From the cell containing the given text, extract its center point as [x, y] coordinate. 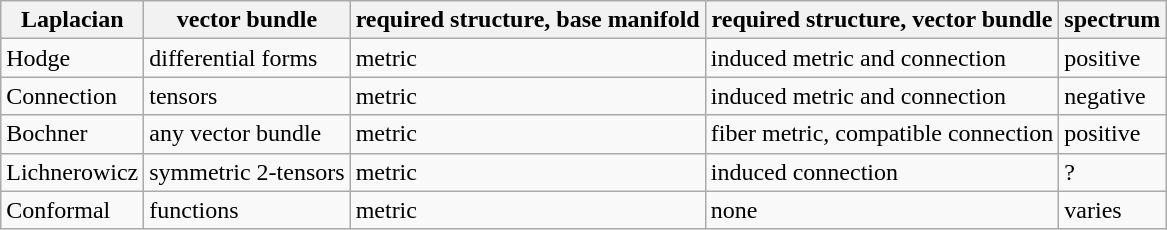
symmetric 2-tensors [247, 172]
varies [1112, 210]
vector bundle [247, 20]
any vector bundle [247, 134]
negative [1112, 96]
required structure, vector bundle [882, 20]
fiber metric, compatible connection [882, 134]
tensors [247, 96]
Lichnerowicz [72, 172]
Hodge [72, 58]
induced connection [882, 172]
Connection [72, 96]
? [1112, 172]
none [882, 210]
required structure, base manifold [528, 20]
functions [247, 210]
Conformal [72, 210]
differential forms [247, 58]
Bochner [72, 134]
Laplacian [72, 20]
spectrum [1112, 20]
